Pinpoint the cell where the given text exists, returning its (X, Y) midpoint coordinate. 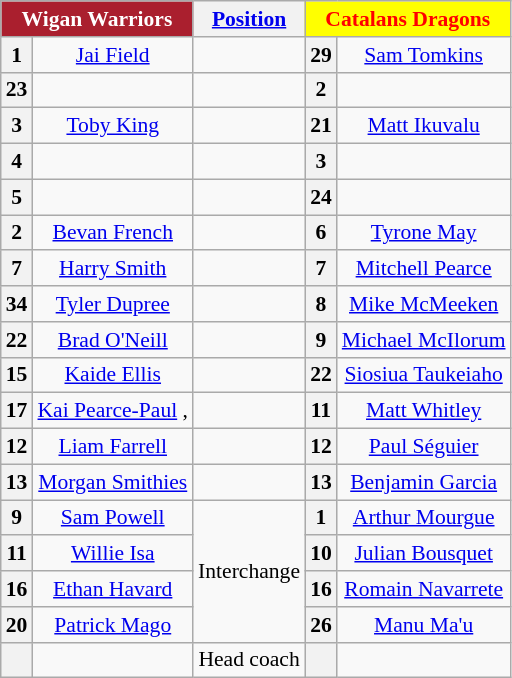
Willie Isa (112, 554)
Julian Bousquet (424, 554)
Liam Farrell (112, 447)
Kaide Ellis (112, 375)
Benjamin Garcia (424, 482)
8 (321, 304)
Mitchell Pearce (424, 269)
Morgan Smithies (112, 482)
20 (17, 625)
6 (321, 233)
Catalans Dragons (408, 19)
34 (17, 304)
Siosiua Taukeiaho (424, 375)
23 (17, 90)
Interchange (249, 571)
Michael McIlorum (424, 340)
29 (321, 55)
24 (321, 197)
Harry Smith (112, 269)
21 (321, 126)
17 (17, 411)
Jai Field (112, 55)
Matt Whitley (424, 411)
Toby King (112, 126)
4 (17, 162)
10 (321, 554)
5 (17, 197)
Kai Pearce-Paul , (112, 411)
Sam Tomkins (424, 55)
Brad O'Neill (112, 340)
Ethan Havard (112, 589)
Tyrone May (424, 233)
26 (321, 625)
Matt Ikuvalu (424, 126)
Mike McMeeken (424, 304)
Manu Ma'u (424, 625)
Tyler Dupree (112, 304)
Patrick Mago (112, 625)
Wigan Warriors (97, 19)
Romain Navarrete (424, 589)
Position (249, 19)
Bevan French (112, 233)
15 (17, 375)
Paul Séguier (424, 447)
Sam Powell (112, 518)
Arthur Mourgue (424, 518)
Head coach (249, 660)
